Return [X, Y] of the center of cell containing provided text 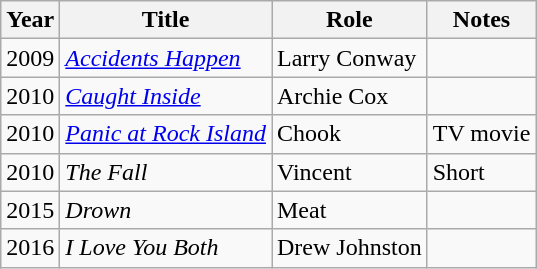
Meat [350, 210]
Drown [166, 210]
Notes [482, 20]
I Love You Both [166, 248]
Caught Inside [166, 96]
Title [166, 20]
The Fall [166, 172]
Drew Johnston [350, 248]
Vincent [350, 172]
2009 [30, 58]
Panic at Rock Island [166, 134]
2016 [30, 248]
TV movie [482, 134]
Chook [350, 134]
Year [30, 20]
Accidents Happen [166, 58]
2015 [30, 210]
Archie Cox [350, 96]
Larry Conway [350, 58]
Short [482, 172]
Role [350, 20]
